Detect which cell encompasses the target text, then output its (X, Y) center coordinate. 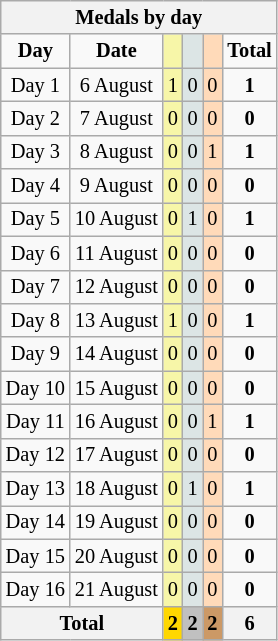
Day 8 (36, 320)
Day 7 (36, 287)
6 (249, 623)
Date (116, 51)
Day 1 (36, 85)
9 August (116, 186)
21 August (116, 589)
12 August (116, 287)
Day 6 (36, 253)
Day 9 (36, 354)
20 August (116, 556)
19 August (116, 522)
Day 3 (36, 152)
18 August (116, 489)
Day 4 (36, 186)
Medals by day (139, 17)
10 August (116, 219)
Day (36, 51)
8 August (116, 152)
Day 15 (36, 556)
Day 2 (36, 118)
7 August (116, 118)
Day 12 (36, 455)
Day 10 (36, 388)
13 August (116, 320)
16 August (116, 421)
Day 5 (36, 219)
Day 14 (36, 522)
6 August (116, 85)
Day 13 (36, 489)
14 August (116, 354)
17 August (116, 455)
15 August (116, 388)
Day 11 (36, 421)
Day 16 (36, 589)
11 August (116, 253)
